Extract the [X, Y] coordinate from the center of the cell holding the provided text.  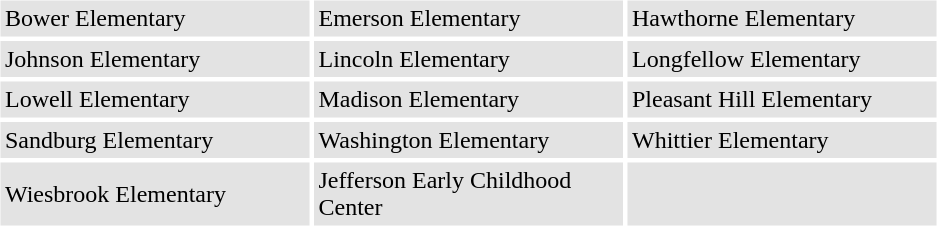
Washington Elementary [468, 140]
Bower Elementary [154, 18]
Hawthorne Elementary [782, 18]
Johnson Elementary [154, 59]
Whittier Elementary [782, 140]
Emerson Elementary [468, 18]
Lowell Elementary [154, 100]
Lincoln Elementary [468, 59]
Wiesbrook Elementary [154, 194]
Jefferson Early Childhood Center [468, 194]
Longfellow Elementary [782, 59]
Pleasant Hill Elementary [782, 100]
Sandburg Elementary [154, 140]
Madison Elementary [468, 100]
